Output the [x, y] coordinate of the center of the cell containing the given text.  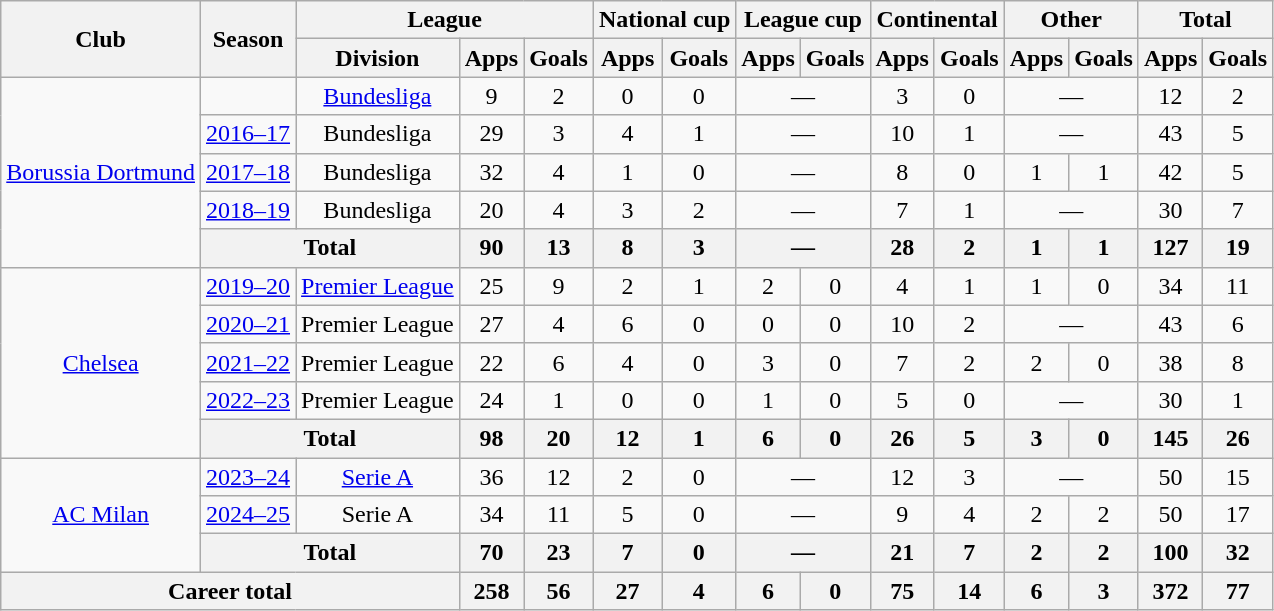
24 [491, 400]
75 [902, 591]
98 [491, 438]
Season [248, 39]
14 [969, 591]
127 [1170, 248]
Chelsea [101, 362]
29 [491, 134]
38 [1170, 362]
2016–17 [248, 134]
2019–20 [248, 286]
Continental [937, 20]
25 [491, 286]
42 [1170, 172]
2022–23 [248, 400]
2017–18 [248, 172]
258 [491, 591]
Other [1071, 20]
2020–21 [248, 324]
36 [491, 477]
2024–25 [248, 515]
League cup [803, 20]
100 [1170, 553]
League [445, 20]
21 [902, 553]
17 [1238, 515]
145 [1170, 438]
Career total [230, 591]
2021–22 [248, 362]
Borussia Dortmund [101, 172]
77 [1238, 591]
2023–24 [248, 477]
56 [559, 591]
90 [491, 248]
Club [101, 39]
2018–19 [248, 210]
28 [902, 248]
22 [491, 362]
13 [559, 248]
372 [1170, 591]
AC Milan [101, 515]
23 [559, 553]
70 [491, 553]
Division [378, 58]
19 [1238, 248]
15 [1238, 477]
National cup [664, 20]
